Return the (X, Y) coordinate for the center point of the cell that contains the specified text.  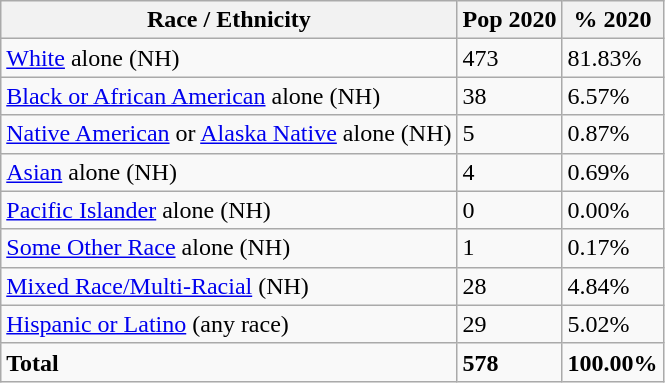
4 (510, 172)
5 (510, 134)
Black or African American alone (NH) (229, 96)
Pop 2020 (510, 20)
Native American or Alaska Native alone (NH) (229, 134)
0.69% (612, 172)
38 (510, 96)
100.00% (612, 362)
473 (510, 58)
Total (229, 362)
Some Other Race alone (NH) (229, 248)
Race / Ethnicity (229, 20)
% 2020 (612, 20)
4.84% (612, 286)
6.57% (612, 96)
28 (510, 286)
1 (510, 248)
81.83% (612, 58)
White alone (NH) (229, 58)
5.02% (612, 324)
Hispanic or Latino (any race) (229, 324)
0.17% (612, 248)
0.00% (612, 210)
578 (510, 362)
Pacific Islander alone (NH) (229, 210)
0.87% (612, 134)
29 (510, 324)
0 (510, 210)
Mixed Race/Multi-Racial (NH) (229, 286)
Asian alone (NH) (229, 172)
